Extract the [X, Y] coordinate from the center of the cell holding the provided text.  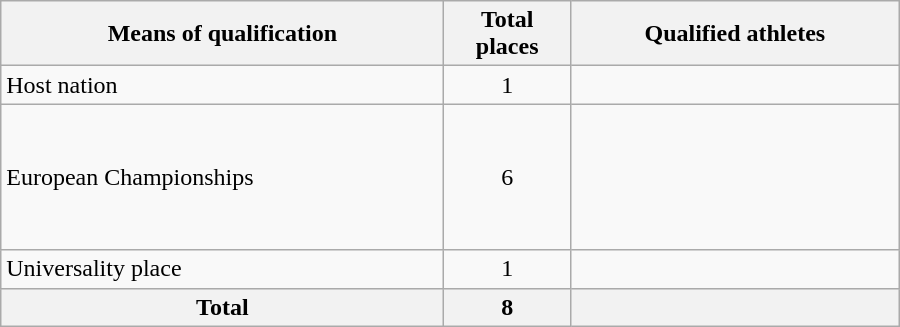
European Championships [222, 177]
Total [222, 307]
6 [507, 177]
8 [507, 307]
Means of qualification [222, 34]
Qualified athletes [734, 34]
Universality place [222, 269]
Totalplaces [507, 34]
Host nation [222, 85]
